Return [X, Y] of the center of cell containing provided text 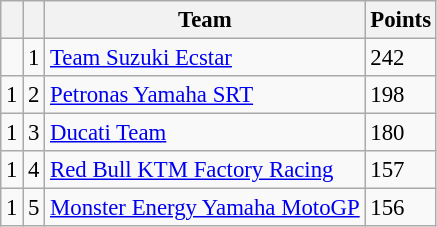
4 [34, 170]
Points [400, 20]
3 [34, 133]
Red Bull KTM Factory Racing [205, 170]
242 [400, 58]
Ducati Team [205, 133]
2 [34, 95]
Team [205, 20]
Team Suzuki Ecstar [205, 58]
Monster Energy Yamaha MotoGP [205, 208]
180 [400, 133]
Petronas Yamaha SRT [205, 95]
156 [400, 208]
157 [400, 170]
5 [34, 208]
198 [400, 95]
